Determine the [X, Y] coordinate at the center of the cell enclosing the given text.  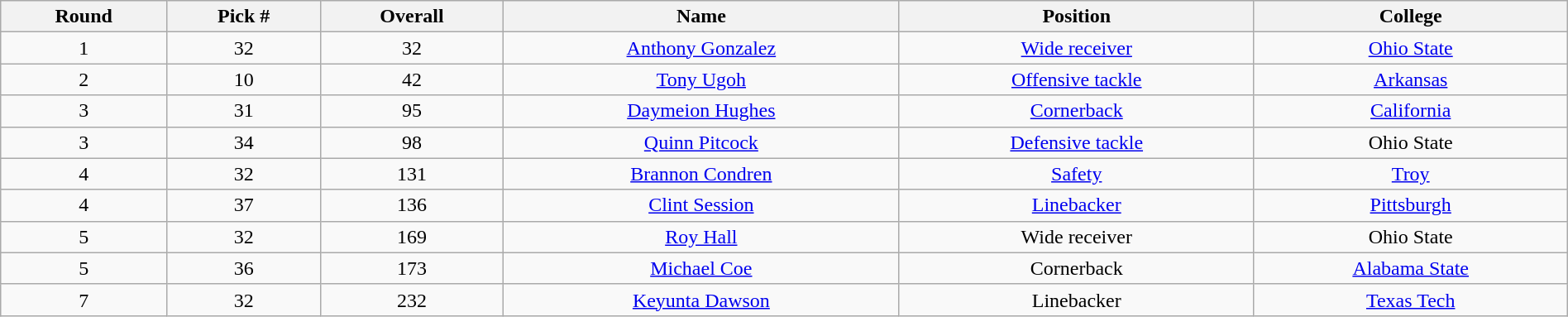
131 [412, 174]
31 [244, 111]
Arkansas [1411, 79]
Overall [412, 17]
34 [244, 142]
Clint Session [701, 205]
Roy Hall [701, 237]
42 [412, 79]
Alabama State [1411, 268]
Safety [1077, 174]
232 [412, 300]
California [1411, 111]
Pick # [244, 17]
Offensive tackle [1077, 79]
95 [412, 111]
36 [244, 268]
Michael Coe [701, 268]
Name [701, 17]
2 [84, 79]
7 [84, 300]
Keyunta Dawson [701, 300]
10 [244, 79]
1 [84, 48]
Round [84, 17]
37 [244, 205]
College [1411, 17]
Tony Ugoh [701, 79]
Brannon Condren [701, 174]
169 [412, 237]
Pittsburgh [1411, 205]
Defensive tackle [1077, 142]
Texas Tech [1411, 300]
Quinn Pitcock [701, 142]
98 [412, 142]
Anthony Gonzalez [701, 48]
Position [1077, 17]
173 [412, 268]
136 [412, 205]
Daymeion Hughes [701, 111]
Troy [1411, 174]
